Search for the cell housing the specified text and yield its [X, Y] center coordinate. 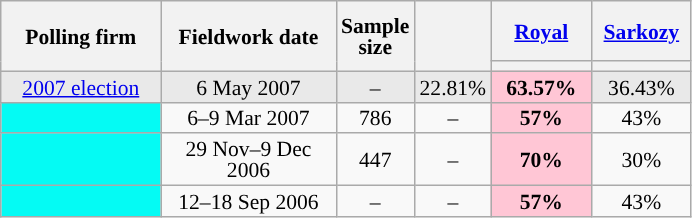
2007 election [81, 86]
6–9 Mar 2007 [248, 118]
Fieldwork date [248, 36]
Polling firm [81, 36]
63.57% [541, 86]
12–18 Sep 2006 [248, 202]
30% [641, 160]
786 [375, 118]
22.81% [452, 86]
Royal [541, 31]
70% [541, 160]
Samplesize [375, 36]
6 May 2007 [248, 86]
36.43% [641, 86]
29 Nov–9 Dec 2006 [248, 160]
447 [375, 160]
Sarkozy [641, 31]
